Output the [x, y] coordinate of the center of the cell containing the given text.  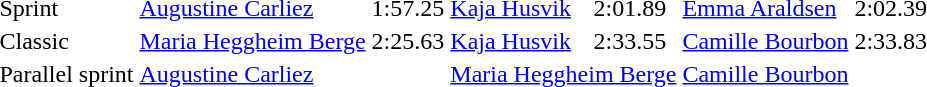
Kaja Husvik [519, 41]
Maria Heggheim Berge [252, 41]
2:25.63 [408, 41]
2:33.55 [635, 41]
Camille Bourbon [766, 41]
